Output the (X, Y) coordinate of the center of the cell containing the given text.  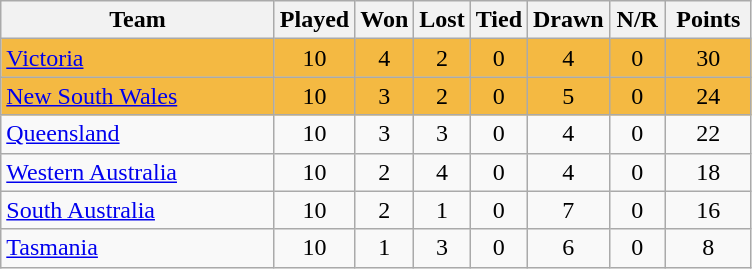
24 (708, 96)
Won (384, 20)
Tasmania (138, 248)
16 (708, 210)
7 (569, 210)
Team (138, 20)
5 (569, 96)
Points (708, 20)
Western Australia (138, 172)
22 (708, 134)
Queensland (138, 134)
8 (708, 248)
N/R (637, 20)
18 (708, 172)
South Australia (138, 210)
Lost (442, 20)
Tied (498, 20)
6 (569, 248)
30 (708, 58)
Drawn (569, 20)
New South Wales (138, 96)
Played (314, 20)
Victoria (138, 58)
